From the cell containing the given text, extract its center point as [X, Y] coordinate. 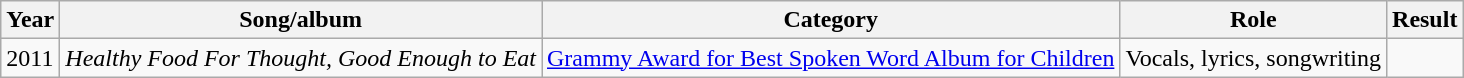
Role [1254, 20]
Category [831, 20]
Healthy Food For Thought, Good Enough to Eat [301, 58]
2011 [30, 58]
Year [30, 20]
Vocals, lyrics, songwriting [1254, 58]
Result [1425, 20]
Grammy Award for Best Spoken Word Album for Children [831, 58]
Song/album [301, 20]
